Locate the cell with the specified text and output its [X, Y] center coordinate. 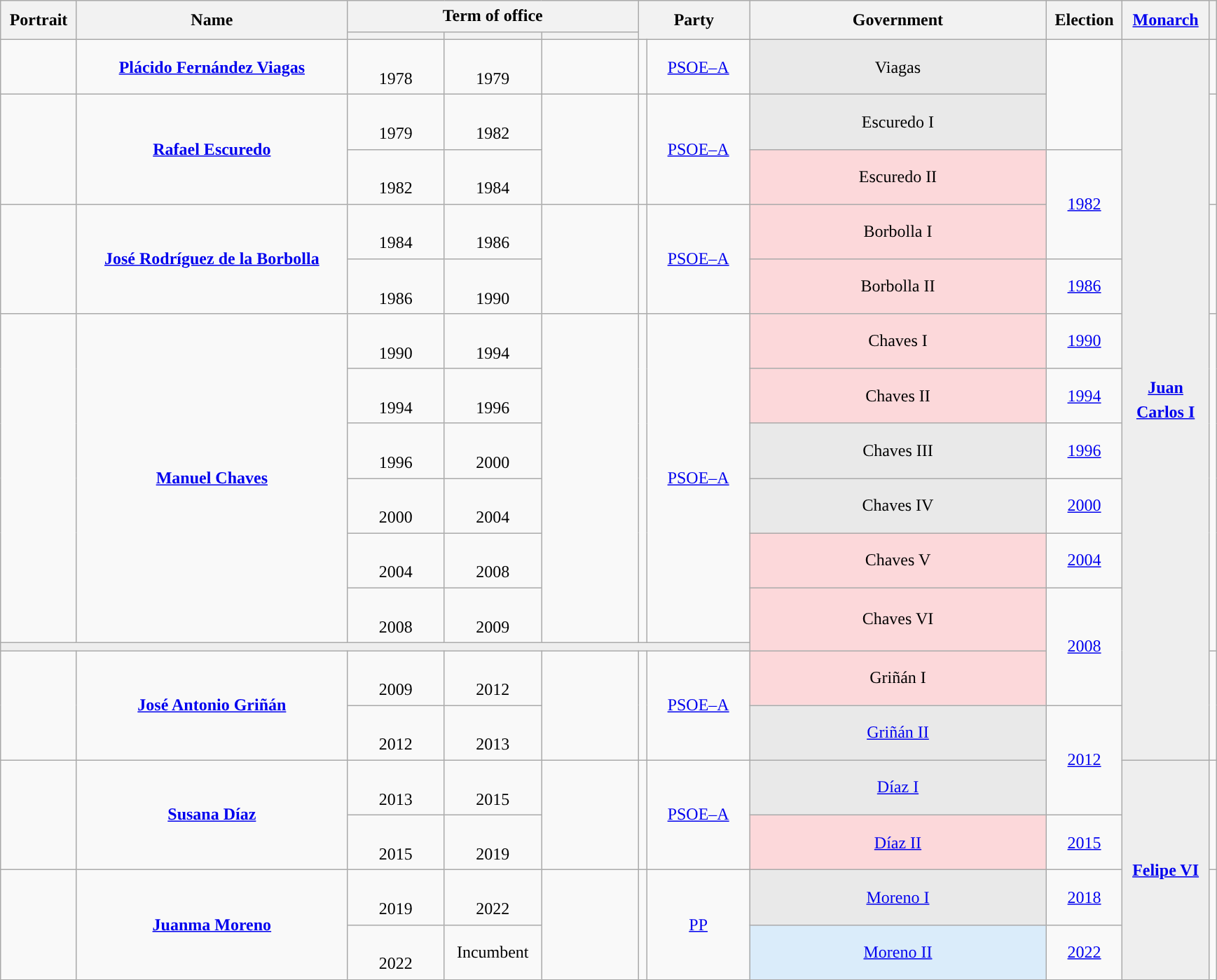
PP [699, 925]
Chaves I [898, 341]
Chaves V [898, 560]
Díaz II [898, 842]
Díaz I [898, 787]
Escuredo I [898, 122]
Susana Díaz [212, 815]
Felipe VI [1166, 870]
Government [898, 20]
Monarch [1166, 20]
Moreno I [898, 897]
Chaves II [898, 396]
Juanma Moreno [212, 925]
Griñán I [898, 678]
Election [1085, 20]
Juan Carlos I [1166, 399]
1978 [395, 67]
Party [694, 20]
Escuredo II [898, 177]
Griñán II [898, 733]
Rafael Escuredo [212, 150]
Moreno II [898, 952]
José Rodríguez de la Borbolla [212, 259]
Term of office [493, 17]
Chaves IV [898, 506]
Portrait [39, 20]
Viagas [898, 67]
Incumbent [493, 952]
2018 [1085, 897]
Chaves III [898, 450]
Borbolla I [898, 231]
Chaves VI [898, 619]
Name [212, 20]
Manuel Chaves [212, 478]
José Antonio Griñán [212, 706]
Plácido Fernández Viagas [212, 67]
Borbolla II [898, 287]
